For the text-containing cell, return its midpoint in (x, y) coordinate format. 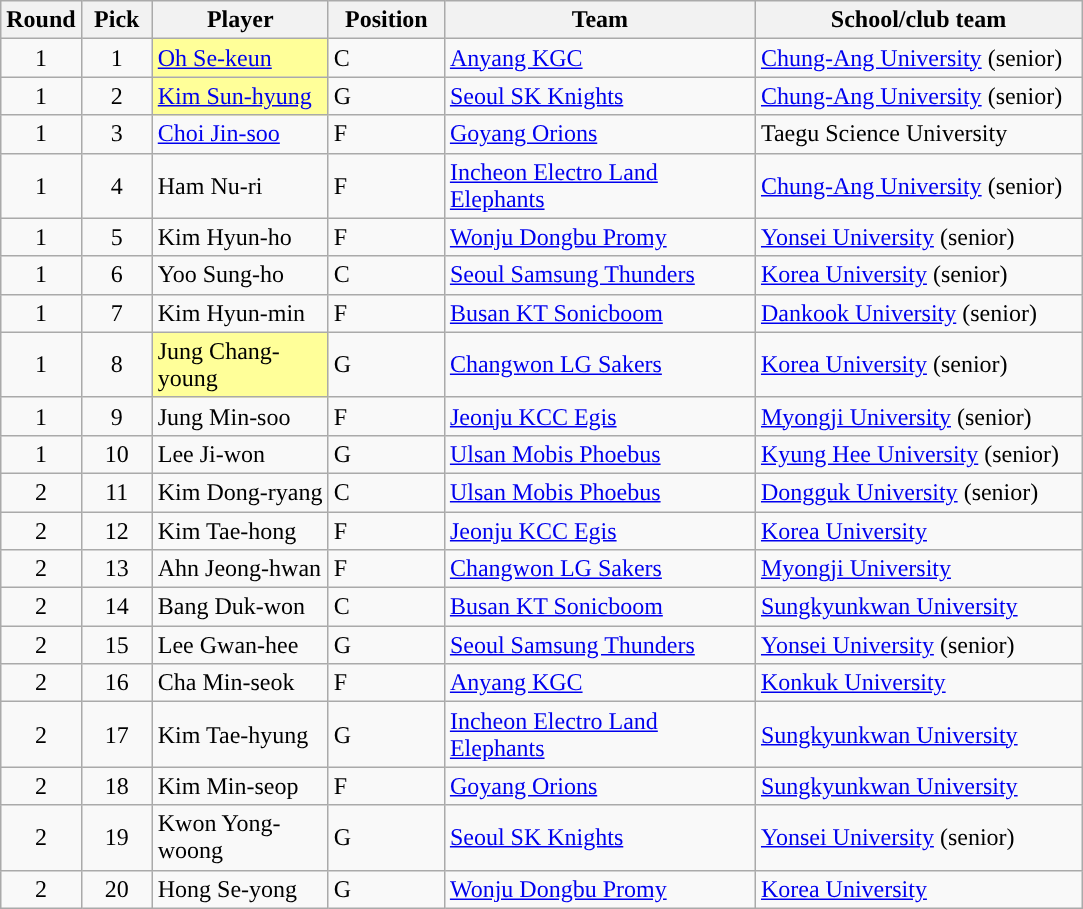
13 (116, 569)
Kyung Hee University (senior) (918, 454)
3 (116, 134)
Ham Nu-ri (240, 186)
7 (116, 313)
Oh Se-keun (240, 58)
12 (116, 531)
Myongji University (918, 569)
Jung Chang-young (240, 364)
Kim Sun-hyung (240, 96)
19 (116, 838)
4 (116, 186)
Kwon Yong-woong (240, 838)
5 (116, 237)
15 (116, 645)
Lee Gwan-hee (240, 645)
Kim Tae-hong (240, 531)
Choi Jin-soo (240, 134)
Bang Duk-won (240, 607)
Round (41, 20)
Team (600, 20)
School/club team (918, 20)
8 (116, 364)
14 (116, 607)
Position (386, 20)
Kim Tae-hyung (240, 734)
Kim Hyun-min (240, 313)
10 (116, 454)
Kim Min-seop (240, 786)
Kim Hyun-ho (240, 237)
Dankook University (senior) (918, 313)
Kim Dong-ryang (240, 492)
Jung Min-soo (240, 416)
Pick (116, 20)
Player (240, 20)
20 (116, 889)
17 (116, 734)
Dongguk University (senior) (918, 492)
9 (116, 416)
11 (116, 492)
16 (116, 683)
18 (116, 786)
Ahn Jeong-hwan (240, 569)
Myongji University (senior) (918, 416)
Taegu Science University (918, 134)
Cha Min-seok (240, 683)
Lee Ji-won (240, 454)
Konkuk University (918, 683)
Hong Se-yong (240, 889)
Yoo Sung-ho (240, 275)
6 (116, 275)
